Output the [X, Y] coordinate of the center of the cell containing the given text.  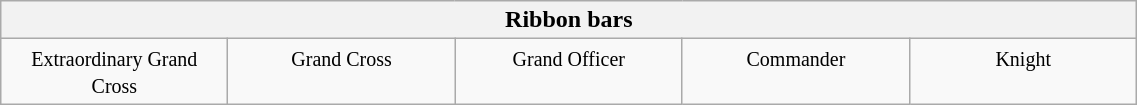
Grand Cross [342, 72]
Grand Officer [568, 72]
Knight [1024, 72]
Commander [796, 72]
Ribbon bars [569, 20]
Extraordinary Grand Cross [114, 72]
